Scan for the cell matching the given text and deliver its [X, Y] coordinate at center. 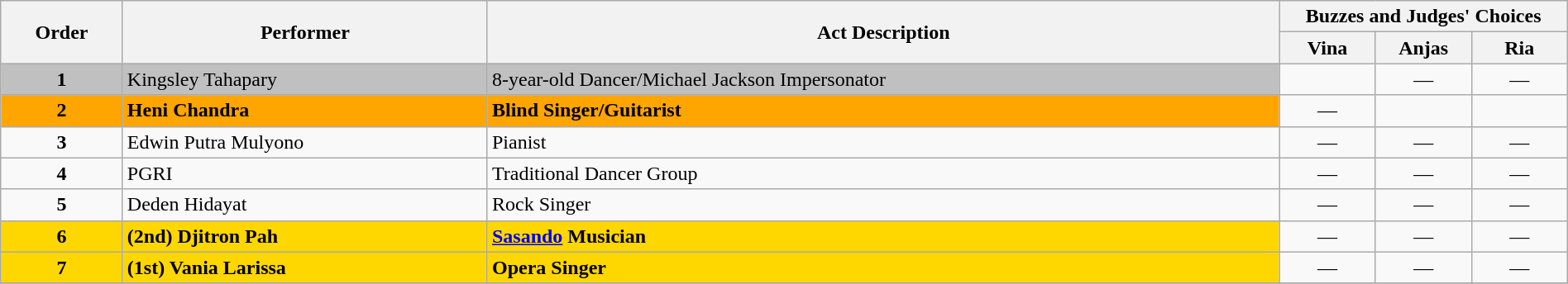
Performer [304, 32]
2 [62, 111]
Ria [1519, 48]
Blind Singer/Guitarist [883, 111]
7 [62, 267]
3 [62, 142]
Opera Singer [883, 267]
Edwin Putra Mulyono [304, 142]
Pianist [883, 142]
Rock Singer [883, 205]
Kingsley Tahapary [304, 79]
Traditional Dancer Group [883, 173]
(1st) Vania Larissa [304, 267]
5 [62, 205]
Sasando Musician [883, 236]
Vina [1327, 48]
6 [62, 236]
Act Description [883, 32]
8-year-old Dancer/Michael Jackson Impersonator [883, 79]
(2nd) Djitron Pah [304, 236]
1 [62, 79]
Heni Chandra [304, 111]
Anjas [1423, 48]
PGRI [304, 173]
Order [62, 32]
Buzzes and Judges' Choices [1423, 17]
4 [62, 173]
Deden Hidayat [304, 205]
